For the text-containing cell, return its midpoint in (X, Y) coordinate format. 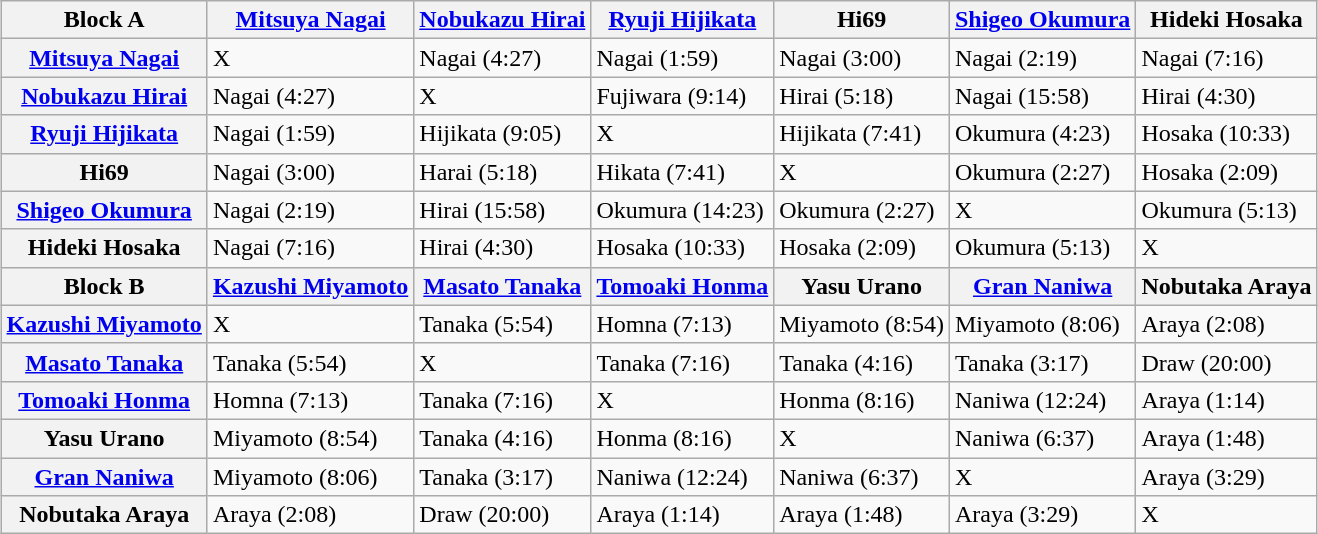
Nagai (15:58) (1042, 96)
Hikata (7:41) (682, 172)
Block B (104, 286)
Hirai (5:18) (862, 96)
Okumura (4:23) (1042, 134)
Okumura (14:23) (682, 210)
Harai (5:18) (502, 172)
Hijikata (7:41) (862, 134)
Hijikata (9:05) (502, 134)
Hirai (15:58) (502, 210)
Block A (104, 20)
Fujiwara (9:14) (682, 96)
